For the text-containing cell, return its midpoint in (x, y) coordinate format. 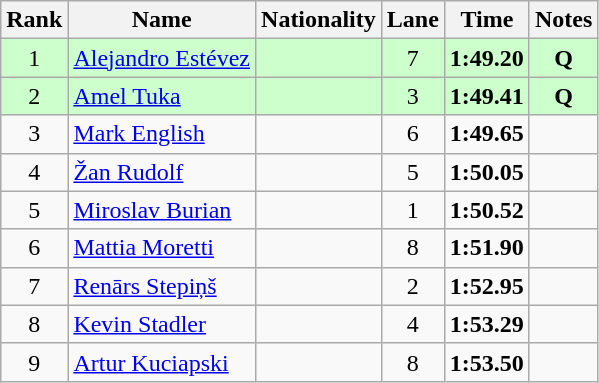
Time (486, 20)
1:49.41 (486, 96)
Renārs Stepiņš (162, 286)
1:49.65 (486, 134)
Artur Kuciapski (162, 362)
Rank (34, 20)
9 (34, 362)
Alejandro Estévez (162, 58)
Lane (412, 20)
Nationality (319, 20)
1:49.20 (486, 58)
1:51.90 (486, 248)
Mark English (162, 134)
1:53.29 (486, 324)
1:50.52 (486, 210)
Miroslav Burian (162, 210)
Notes (563, 20)
Kevin Stadler (162, 324)
Amel Tuka (162, 96)
1:50.05 (486, 172)
Name (162, 20)
Mattia Moretti (162, 248)
1:53.50 (486, 362)
1:52.95 (486, 286)
Žan Rudolf (162, 172)
